For the text-containing cell, return its midpoint in (x, y) coordinate format. 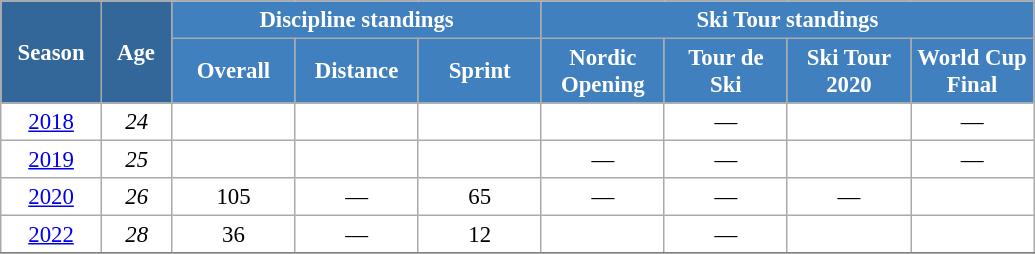
105 (234, 197)
36 (234, 235)
Tour deSki (726, 72)
Overall (234, 72)
Age (136, 52)
World CupFinal (972, 72)
12 (480, 235)
2018 (52, 122)
26 (136, 197)
Discipline standings (356, 20)
28 (136, 235)
2020 (52, 197)
65 (480, 197)
25 (136, 160)
Season (52, 52)
24 (136, 122)
Sprint (480, 72)
Ski Tour standings (787, 20)
NordicOpening (602, 72)
Ski Tour2020 (848, 72)
2022 (52, 235)
Distance (356, 72)
2019 (52, 160)
